Scan for the cell matching the given text and deliver its (X, Y) coordinate at center. 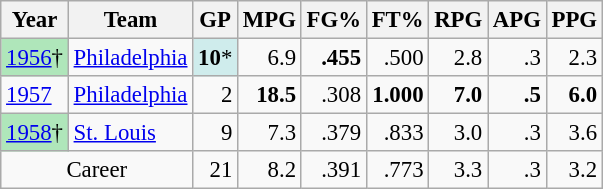
6.9 (270, 58)
2 (216, 95)
.5 (518, 95)
Career (97, 170)
PPG (574, 20)
FG% (334, 20)
18.5 (270, 95)
2.8 (458, 58)
GP (216, 20)
1.000 (398, 95)
1957 (35, 95)
6.0 (574, 95)
.500 (398, 58)
.308 (334, 95)
1956† (35, 58)
Year (35, 20)
3.2 (574, 170)
.379 (334, 133)
RPG (458, 20)
8.2 (270, 170)
3.6 (574, 133)
.455 (334, 58)
7.3 (270, 133)
7.0 (458, 95)
Team (130, 20)
10* (216, 58)
St. Louis (130, 133)
1958† (35, 133)
.833 (398, 133)
MPG (270, 20)
9 (216, 133)
FT% (398, 20)
3.0 (458, 133)
.773 (398, 170)
.391 (334, 170)
3.3 (458, 170)
APG (518, 20)
21 (216, 170)
2.3 (574, 58)
